Pinpoint the cell where the given text exists, returning its (x, y) midpoint coordinate. 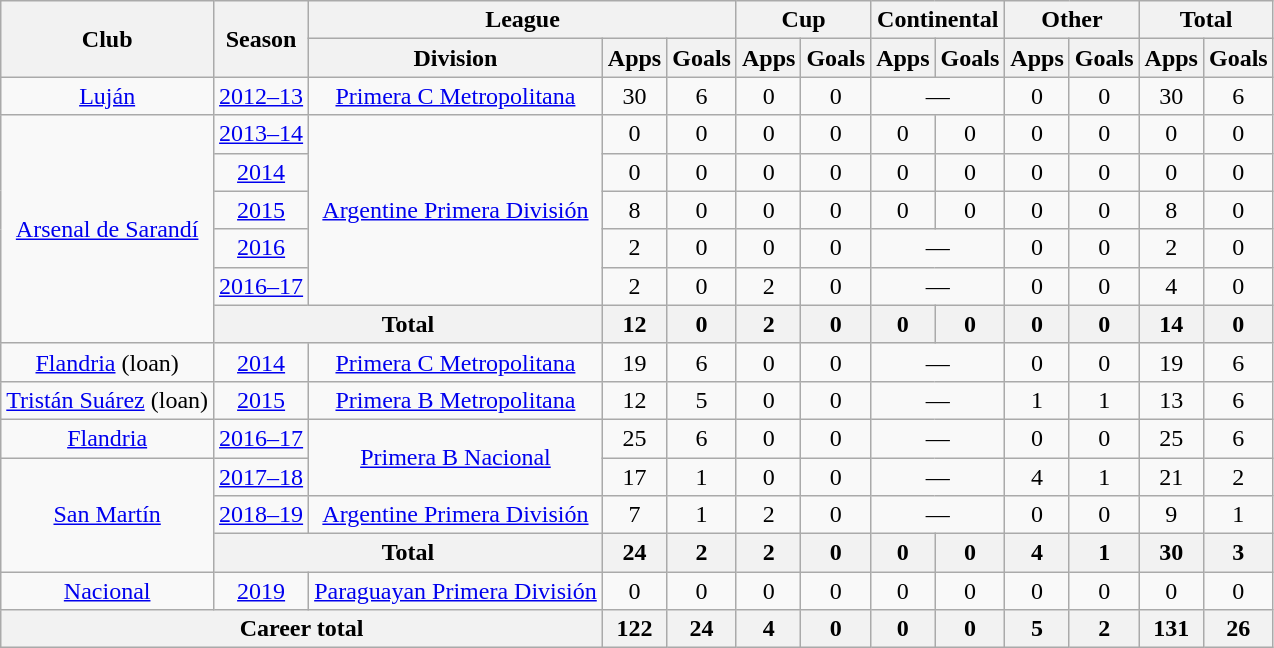
Luján (108, 96)
Flandria (loan) (108, 362)
26 (1238, 629)
Nacional (108, 591)
7 (634, 515)
Cup (803, 20)
Arsenal de Sarandí (108, 229)
League (523, 20)
Flandria (108, 438)
Tristán Suárez (loan) (108, 400)
2019 (262, 591)
17 (634, 477)
2012–13 (262, 96)
Other (1072, 20)
Primera B Nacional (456, 457)
9 (1171, 515)
21 (1171, 477)
14 (1171, 324)
2013–14 (262, 134)
Paraguayan Primera División (456, 591)
2017–18 (262, 477)
Continental (938, 20)
Club (108, 39)
13 (1171, 400)
Career total (302, 629)
Primera B Metropolitana (456, 400)
3 (1238, 553)
2016 (262, 248)
2018–19 (262, 515)
Season (262, 39)
Division (456, 58)
122 (634, 629)
San Martín (108, 515)
131 (1171, 629)
